Scan for the cell matching the given text and deliver its (x, y) coordinate at center. 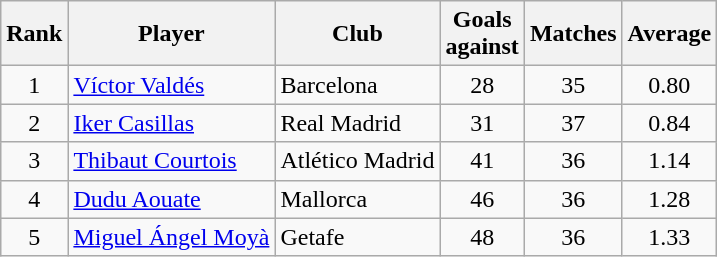
5 (34, 237)
37 (573, 123)
Thibaut Courtois (172, 161)
1.28 (670, 199)
Goals against (482, 34)
Víctor Valdés (172, 85)
0.80 (670, 85)
Real Madrid (358, 123)
Mallorca (358, 199)
Barcelona (358, 85)
Rank (34, 34)
Player (172, 34)
4 (34, 199)
Matches (573, 34)
48 (482, 237)
Dudu Aouate (172, 199)
35 (573, 85)
Average (670, 34)
31 (482, 123)
Getafe (358, 237)
Atlético Madrid (358, 161)
1.14 (670, 161)
Club (358, 34)
Iker Casillas (172, 123)
41 (482, 161)
Miguel Ángel Moyà (172, 237)
46 (482, 199)
1.33 (670, 237)
1 (34, 85)
3 (34, 161)
0.84 (670, 123)
2 (34, 123)
28 (482, 85)
